Search for the cell housing the specified text and yield its (x, y) center coordinate. 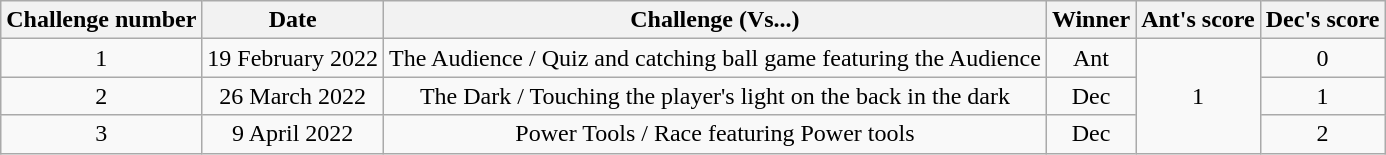
26 March 2022 (293, 96)
Ant (1090, 58)
Date (293, 20)
19 February 2022 (293, 58)
Winner (1090, 20)
Challenge number (102, 20)
Ant's score (1198, 20)
3 (102, 134)
9 April 2022 (293, 134)
The Dark / Touching the player's light on the back in the dark (716, 96)
Power Tools / Race featuring Power tools (716, 134)
Challenge (Vs...) (716, 20)
0 (1322, 58)
The Audience / Quiz and catching ball game featuring the Audience (716, 58)
Dec's score (1322, 20)
